Find where the given text appears and provide that cell's center as [X, Y] coordinate. 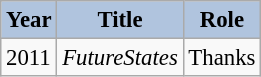
Year [29, 20]
2011 [29, 58]
Role [222, 20]
Thanks [222, 58]
Title [120, 20]
FutureStates [120, 58]
